Pinpoint the cell where the given text exists, returning its [x, y] midpoint coordinate. 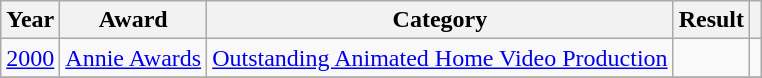
Outstanding Animated Home Video Production [440, 58]
Category [440, 20]
Award [134, 20]
Annie Awards [134, 58]
Year [30, 20]
2000 [30, 58]
Result [711, 20]
